Locate the cell with the specified text and output its (x, y) center coordinate. 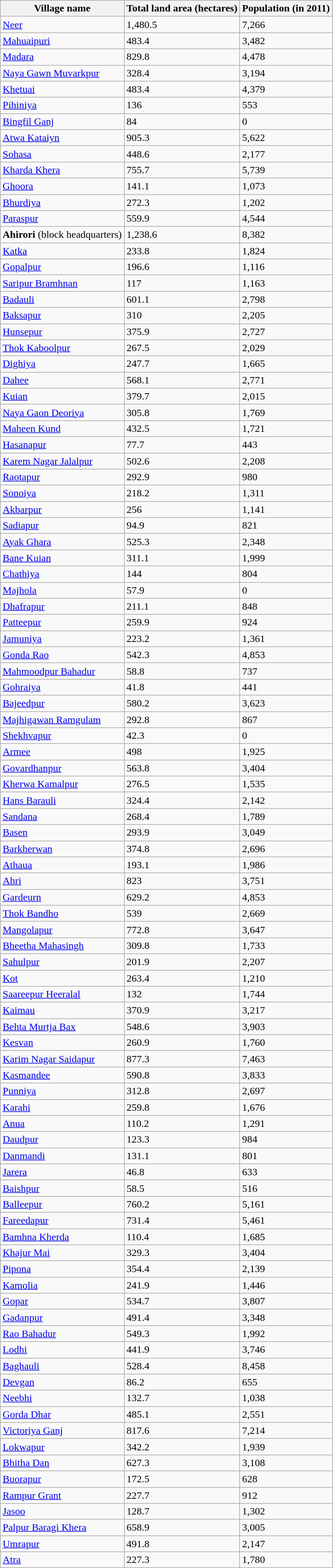
Behta Murtja Bax (62, 1027)
1,141 (286, 510)
1,163 (286, 283)
Atwa Kataiyn (62, 138)
1,073 (286, 186)
Sonoiya (62, 493)
924 (286, 622)
305.8 (182, 412)
292.8 (182, 720)
293.9 (182, 833)
227.7 (182, 1495)
1,361 (286, 639)
241.9 (182, 1285)
Kharda Khera (62, 170)
196.6 (182, 267)
110.2 (182, 1123)
1,999 (286, 558)
2,697 (286, 1091)
2,029 (286, 348)
3,217 (286, 1011)
Bamhna Kherda (62, 1237)
Madara (62, 57)
268.4 (182, 816)
821 (286, 526)
Sadiapur (62, 526)
441.9 (182, 1350)
260.9 (182, 1043)
1,760 (286, 1043)
Gardeurn (62, 897)
3,807 (286, 1301)
Maheen Kund (62, 428)
590.8 (182, 1075)
7,463 (286, 1059)
Basen (62, 833)
5,739 (286, 170)
Armee (62, 752)
633 (286, 1172)
1,116 (286, 267)
1,535 (286, 784)
233.8 (182, 251)
3,623 (286, 703)
3,751 (286, 881)
5,461 (286, 1220)
136 (182, 105)
Punniya (62, 1091)
7,266 (286, 25)
502.6 (182, 461)
498 (182, 752)
Govardhanpur (62, 768)
516 (286, 1188)
Katka (62, 251)
Rao Bahadur (62, 1334)
3,348 (286, 1317)
309.8 (182, 946)
Bingfil Ganj (62, 121)
Jasoo (62, 1512)
Kaimau (62, 1011)
3,194 (286, 73)
658.9 (182, 1528)
980 (286, 477)
Kesvan (62, 1043)
Karim Nagar Saidapur (62, 1059)
354.4 (182, 1269)
984 (286, 1140)
548.6 (182, 1027)
Raotapur (62, 477)
86.2 (182, 1382)
627.3 (182, 1463)
Total land area (hectares) (182, 8)
Population (in 2011) (286, 8)
Bhitha Dan (62, 1463)
Gorda Dhar (62, 1414)
731.4 (182, 1220)
1,769 (286, 412)
804 (286, 574)
Mahuaipuri (62, 41)
Atra (62, 1560)
2,348 (286, 542)
867 (286, 720)
77.7 (182, 445)
Dhafrapur (62, 606)
375.9 (182, 332)
379.7 (182, 396)
310 (182, 315)
267.5 (182, 348)
Paraspur (62, 219)
218.2 (182, 493)
256 (182, 510)
Neebhi (62, 1398)
737 (286, 671)
Ayak Ghara (62, 542)
4,544 (286, 219)
2,207 (286, 962)
Shekhvapur (62, 736)
Devgan (62, 1382)
Danmandi (62, 1156)
2,669 (286, 913)
2,771 (286, 380)
Lokwapur (62, 1447)
141.1 (182, 186)
Bheetha Mahasingh (62, 946)
Anua (62, 1123)
629.2 (182, 897)
Jamuniya (62, 639)
7,214 (286, 1430)
2,696 (286, 849)
760.2 (182, 1204)
370.9 (182, 1011)
549.3 (182, 1334)
123.3 (182, 1140)
94.9 (182, 526)
877.3 (182, 1059)
Barkherwan (62, 849)
Kamolia (62, 1285)
3,049 (286, 833)
1,311 (286, 493)
Kuian (62, 396)
829.8 (182, 57)
1,744 (286, 994)
Patteepur (62, 622)
Baishpur (62, 1188)
534.7 (182, 1301)
441 (286, 687)
131.1 (182, 1156)
628 (286, 1479)
172.5 (182, 1479)
58.8 (182, 671)
Majhola (62, 590)
1,789 (286, 816)
Baghauli (62, 1366)
42.3 (182, 736)
3,903 (286, 1027)
58.5 (182, 1188)
2,139 (286, 1269)
2,015 (286, 396)
Bane Kuian (62, 558)
Akbarpur (62, 510)
Chathiya (62, 574)
292.9 (182, 477)
Hasanapur (62, 445)
1,721 (286, 428)
Rampur Grant (62, 1495)
259.9 (182, 622)
Karem Nagar Jalalpur (62, 461)
1,291 (286, 1123)
276.5 (182, 784)
Gadanpur (62, 1317)
8,382 (286, 235)
Kasmandee (62, 1075)
57.9 (182, 590)
491.4 (182, 1317)
4,379 (286, 89)
655 (286, 1382)
Bajeedpur (62, 703)
5,622 (286, 138)
329.3 (182, 1253)
553 (286, 105)
580.2 (182, 703)
41.8 (182, 687)
193.1 (182, 865)
Palpur Baragi Khera (62, 1528)
443 (286, 445)
128.7 (182, 1512)
2,177 (286, 154)
485.1 (182, 1414)
Pipona (62, 1269)
Naya Gawn Muvarkpur (62, 73)
2,208 (286, 461)
3,482 (286, 41)
912 (286, 1495)
1,665 (286, 364)
3,005 (286, 1528)
Pihiniya (62, 105)
1,446 (286, 1285)
Ahirori (block headquarters) (62, 235)
1,939 (286, 1447)
1,202 (286, 203)
Jarera (62, 1172)
432.5 (182, 428)
Daudpur (62, 1140)
227.3 (182, 1560)
448.6 (182, 154)
905.3 (182, 138)
1,302 (286, 1512)
601.1 (182, 299)
144 (182, 574)
3,833 (286, 1075)
1,986 (286, 865)
Gopalpur (62, 267)
2,205 (286, 315)
Majhigawan Ramgulam (62, 720)
Ahri (62, 881)
Mangolapur (62, 929)
328.4 (182, 73)
Kot (62, 978)
Saripur Bramhnan (62, 283)
Thok Bandho (62, 913)
525.3 (182, 542)
Lodhi (62, 1350)
Saareepur Heeralal (62, 994)
848 (286, 606)
Hunsepur (62, 332)
3,746 (286, 1350)
5,161 (286, 1204)
132.7 (182, 1398)
Hans Barauli (62, 800)
755.7 (182, 170)
247.7 (182, 364)
259.8 (182, 1107)
Buorapur (62, 1479)
559.9 (182, 219)
Bhurdiya (62, 203)
1,238.6 (182, 235)
1,685 (286, 1237)
823 (182, 881)
312.8 (182, 1091)
1,992 (286, 1334)
117 (182, 283)
374.8 (182, 849)
772.8 (182, 929)
Khajur Mai (62, 1253)
Fareedapur (62, 1220)
4,478 (286, 57)
1,480.5 (182, 25)
211.1 (182, 606)
3,108 (286, 1463)
Khetuai (62, 89)
Dahee (62, 380)
Sohasa (62, 154)
539 (182, 913)
Baksapur (62, 315)
1,038 (286, 1398)
Kherwa Kamalpur (62, 784)
1,733 (286, 946)
1,210 (286, 978)
132 (182, 994)
817.6 (182, 1430)
Gohraiya (62, 687)
Village name (62, 8)
Sahulpur (62, 962)
8,458 (286, 1366)
3,647 (286, 929)
Badauli (62, 299)
Neer (62, 25)
84 (182, 121)
Dighiya (62, 364)
542.3 (182, 655)
Mahmoodpur Bahadur (62, 671)
Victoriya Ganj (62, 1430)
Naya Gaon Deoriya (62, 412)
1,824 (286, 251)
Sandana (62, 816)
201.9 (182, 962)
2,142 (286, 800)
Balleepur (62, 1204)
272.3 (182, 203)
110.4 (182, 1237)
528.4 (182, 1366)
263.4 (182, 978)
Gopar (62, 1301)
46.8 (182, 1172)
Gonda Rao (62, 655)
324.4 (182, 800)
Umrapur (62, 1544)
Thok Kaboolpur (62, 348)
2,798 (286, 299)
223.2 (182, 639)
Karahi (62, 1107)
Athaua (62, 865)
801 (286, 1156)
342.2 (182, 1447)
1,780 (286, 1560)
2,147 (286, 1544)
1,925 (286, 752)
311.1 (182, 558)
Ghoora (62, 186)
2,551 (286, 1414)
563.8 (182, 768)
1,676 (286, 1107)
491.8 (182, 1544)
2,727 (286, 332)
568.1 (182, 380)
